Output the [X, Y] coordinate of the center of the cell containing the given text.  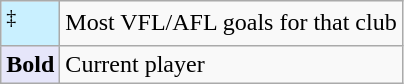
Most VFL/AFL goals for that club [231, 24]
‡ [30, 24]
Bold [30, 64]
Current player [231, 64]
